Search for the cell housing the specified text and yield its [X, Y] center coordinate. 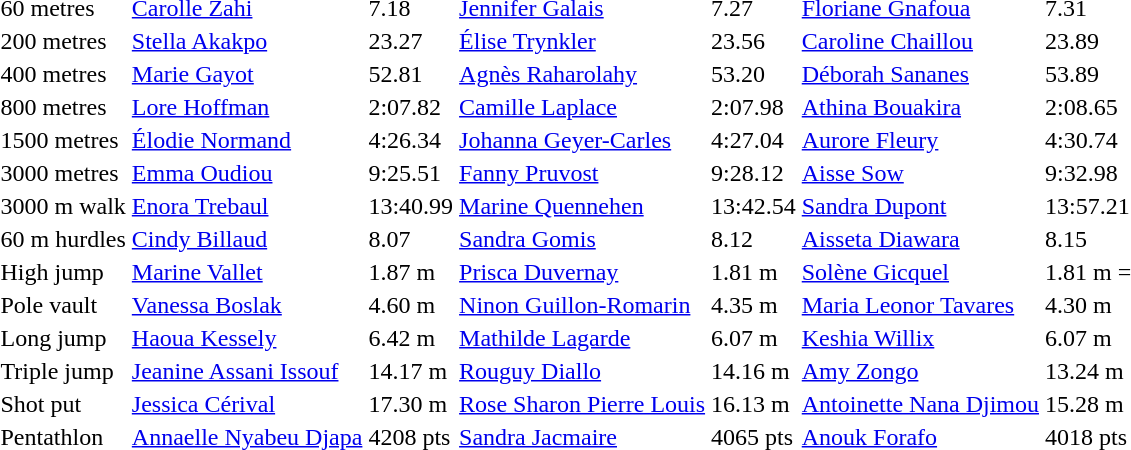
Aurore Fleury [920, 140]
Aisseta Diawara [920, 239]
Enora Trebaul [247, 206]
Athina Bouakira [920, 107]
Élise Trynkler [582, 41]
23.27 [411, 41]
Marine Quennehen [582, 206]
Caroline Chaillou [920, 41]
Emma Oudiou [247, 173]
Camille Laplace [582, 107]
Marie Gayot [247, 74]
17.30 m [411, 404]
Vanessa Boslak [247, 305]
53.20 [754, 74]
Prisca Duvernay [582, 272]
Mathilde Lagarde [582, 338]
4.60 m [411, 305]
14.17 m [411, 371]
1.87 m [411, 272]
2:07.82 [411, 107]
52.81 [411, 74]
4.35 m [754, 305]
13:40.99 [411, 206]
Ninon Guillon-Romarin [582, 305]
13:42.54 [754, 206]
9:28.12 [754, 173]
Rose Sharon Pierre Louis [582, 404]
Solène Gicquel [920, 272]
Élodie Normand [247, 140]
Fanny Pruvost [582, 173]
Stella Akakpo [247, 41]
1.81 m [754, 272]
23.56 [754, 41]
Déborah Sananes [920, 74]
Johanna Geyer-Carles [582, 140]
2:07.98 [754, 107]
Jeanine Assani Issouf [247, 371]
Sandra Dupont [920, 206]
Jessica Cérival [247, 404]
Rouguy Diallo [582, 371]
16.13 m [754, 404]
Haoua Kessely [247, 338]
4:26.34 [411, 140]
Antoinette Nana Djimou [920, 404]
Lore Hoffman [247, 107]
Keshia Willix [920, 338]
Amy Zongo [920, 371]
Cindy Billaud [247, 239]
Sandra Gomis [582, 239]
9:25.51 [411, 173]
14.16 m [754, 371]
6.42 m [411, 338]
8.12 [754, 239]
Marine Vallet [247, 272]
Maria Leonor Tavares [920, 305]
6.07 m [754, 338]
Agnès Raharolahy [582, 74]
Aisse Sow [920, 173]
4:27.04 [754, 140]
8.07 [411, 239]
